Scan for the cell matching the given text and deliver its [x, y] coordinate at center. 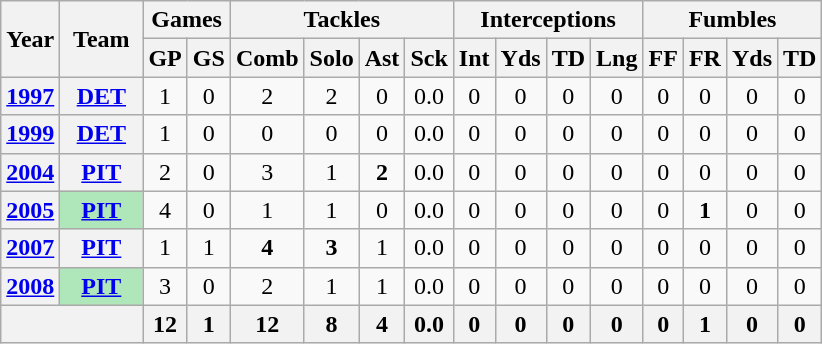
Team [102, 39]
GS [208, 58]
2005 [30, 210]
FF [663, 58]
Fumbles [732, 20]
GP [165, 58]
Ast [382, 58]
Sck [429, 58]
Tackles [342, 20]
2007 [30, 248]
1997 [30, 96]
8 [332, 324]
FR [704, 58]
1999 [30, 134]
Comb [267, 58]
Solo [332, 58]
Int [474, 58]
Interceptions [548, 20]
Lng [617, 58]
2004 [30, 172]
2008 [30, 286]
Year [30, 39]
Games [186, 20]
